For the text-containing cell, return its midpoint in (x, y) coordinate format. 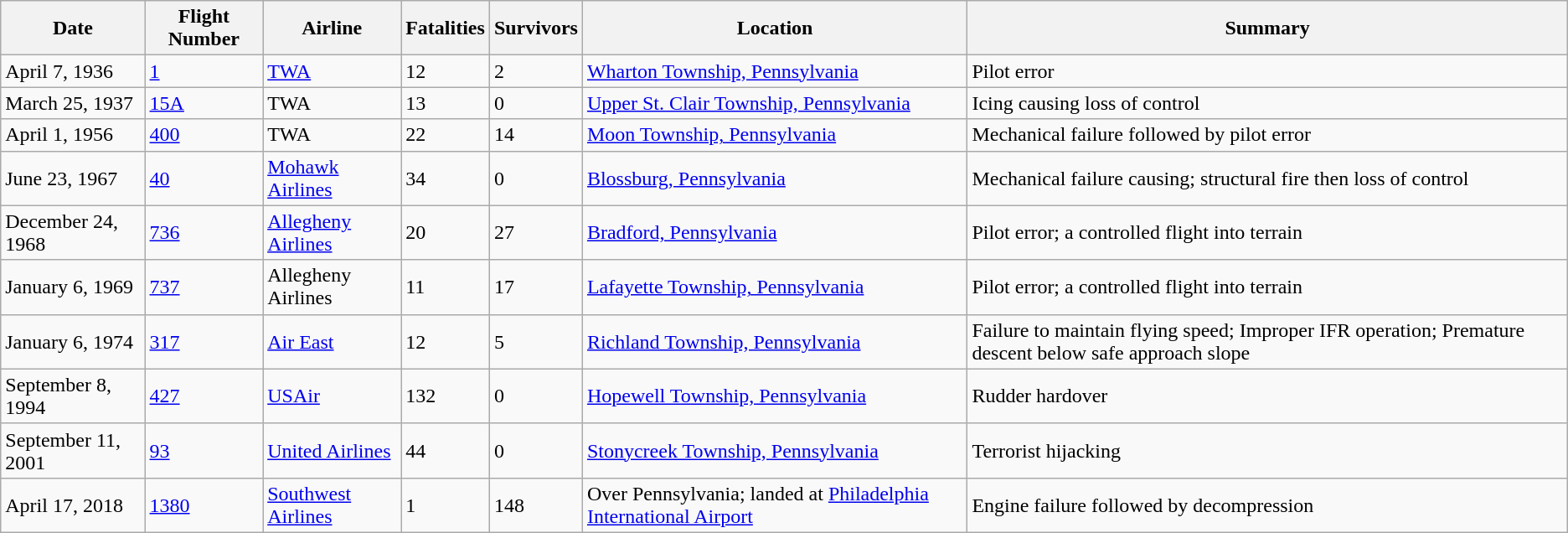
400 (204, 135)
93 (204, 451)
Hopewell Township, Pennsylvania (774, 396)
January 6, 1969 (73, 287)
Upper St. Clair Township, Pennsylvania (774, 103)
11 (446, 287)
December 24, 1968 (73, 233)
148 (536, 505)
Over Pennsylvania; landed at Philadelphia International Airport (774, 505)
Icing causing loss of control (1267, 103)
April 17, 2018 (73, 505)
United Airlines (332, 451)
40 (204, 178)
Rudder hardover (1267, 396)
Date (73, 28)
Lafayette Township, Pennsylvania (774, 287)
Airline (332, 28)
USAir (332, 396)
Mohawk Airlines (332, 178)
Moon Township, Pennsylvania (774, 135)
June 23, 1967 (73, 178)
Wharton Township, Pennsylvania (774, 71)
Mechanical failure causing; structural fire then loss of control (1267, 178)
13 (446, 103)
Terrorist hijacking (1267, 451)
Richland Township, Pennsylvania (774, 342)
Mechanical failure followed by pilot error (1267, 135)
20 (446, 233)
132 (446, 396)
17 (536, 287)
September 8, 1994 (73, 396)
2 (536, 71)
22 (446, 135)
April 7, 1936 (73, 71)
Air East (332, 342)
27 (536, 233)
427 (204, 396)
Stonycreek Township, Pennsylvania (774, 451)
737 (204, 287)
44 (446, 451)
Engine failure followed by decompression (1267, 505)
Location (774, 28)
5 (536, 342)
Survivors (536, 28)
Bradford, Pennsylvania (774, 233)
Flight Number (204, 28)
Southwest Airlines (332, 505)
Summary (1267, 28)
317 (204, 342)
14 (536, 135)
Blossburg, Pennsylvania (774, 178)
34 (446, 178)
April 1, 1956 (73, 135)
1380 (204, 505)
Pilot error (1267, 71)
Fatalities (446, 28)
736 (204, 233)
Failure to maintain flying speed; Improper IFR operation; Premature descent below safe approach slope (1267, 342)
March 25, 1937 (73, 103)
September 11, 2001 (73, 451)
January 6, 1974 (73, 342)
15A (204, 103)
